Locate the cell with the specified text and output its (x, y) center coordinate. 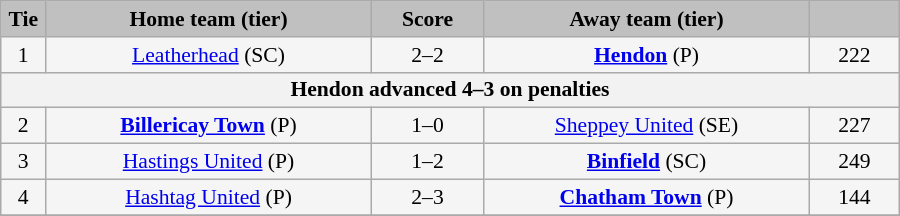
1–2 (427, 162)
3 (24, 162)
2–2 (427, 55)
227 (854, 126)
249 (854, 162)
2–3 (427, 197)
2 (24, 126)
144 (854, 197)
1–0 (427, 126)
Away team (tier) (647, 19)
Score (427, 19)
Billericay Town (P) (209, 126)
Hendon advanced 4–3 on penalties (450, 90)
Hendon (P) (647, 55)
Binfield (SC) (647, 162)
Home team (tier) (209, 19)
Sheppey United (SE) (647, 126)
Hashtag United (P) (209, 197)
Tie (24, 19)
Chatham Town (P) (647, 197)
1 (24, 55)
222 (854, 55)
Leatherhead (SC) (209, 55)
4 (24, 197)
Hastings United (P) (209, 162)
